Return (X, Y) of the center of cell containing provided text 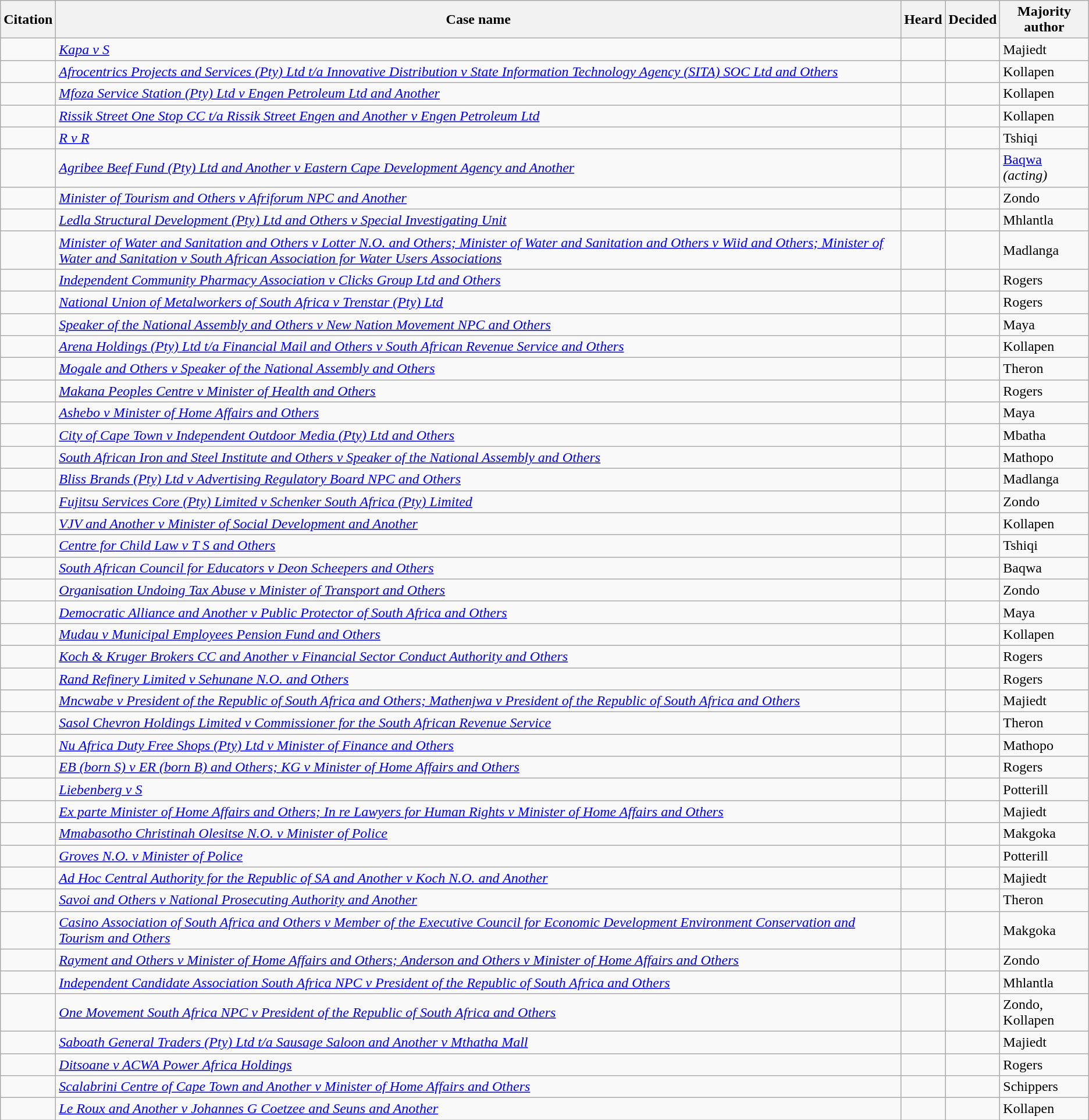
Baqwa (acting) (1044, 168)
Schippers (1044, 1087)
Agribee Beef Fund (Pty) Ltd and Another v Eastern Cape Development Agency and Another (478, 168)
Minister of Tourism and Others v Afriforum NPC and Another (478, 198)
Mogale and Others v Speaker of the National Assembly and Others (478, 369)
Bliss Brands (Pty) Ltd v Advertising Regulatory Board NPC and Others (478, 479)
Mncwabe v President of the Republic of South Africa and Others; Mathenjwa v President of the Republic of South Africa and Others (478, 701)
Groves N.O. v Minister of Police (478, 856)
Rand Refinery Limited v Sehunane N.O. and Others (478, 679)
Baqwa (1044, 568)
City of Cape Town v Independent Outdoor Media (Pty) Ltd and Others (478, 435)
Ditsoane v ACWA Power Africa Holdings (478, 1064)
Mudau v Municipal Employees Pension Fund and Others (478, 634)
Saboath General Traders (Pty) Ltd t/a Sausage Saloon and Another v Mthatha Mall (478, 1042)
Scalabrini Centre of Cape Town and Another v Minister of Home Affairs and Others (478, 1087)
Ashebo v Minister of Home Affairs and Others (478, 413)
Mbatha (1044, 435)
Rayment and Others v Minister of Home Affairs and Others; Anderson and Others v Minister of Home Affairs and Others (478, 960)
Organisation Undoing Tax Abuse v Minister of Transport and Others (478, 590)
Ex parte Minister of Home Affairs and Others; In re Lawyers for Human Rights v Minister of Home Affairs and Others (478, 812)
R v R (478, 138)
Zondo, Kollapen (1044, 1012)
Savoi and Others v National Prosecuting Authority and Another (478, 900)
Arena Holdings (Pty) Ltd t/a Financial Mail and Others v South African Revenue Service and Others (478, 347)
EB (born S) v ER (born B) and Others; KG v Minister of Home Affairs and Others (478, 767)
One Movement South Africa NPC v President of the Republic of South Africa and Others (478, 1012)
Fujitsu Services Core (Pty) Limited v Schenker South Africa (Pty) Limited (478, 502)
Koch & Kruger Brokers CC and Another v Financial Sector Conduct Authority and Others (478, 656)
South African Council for Educators v Deon Scheepers and Others (478, 568)
VJV and Another v Minister of Social Development and Another (478, 524)
Makana Peoples Centre v Minister of Health and Others (478, 391)
South African Iron and Steel Institute and Others v Speaker of the National Assembly and Others (478, 457)
Ad Hoc Central Authority for the Republic of SA and Another v Koch N.O. and Another (478, 878)
Liebenberg v S (478, 790)
Independent Candidate Association South Africa NPC v President of the Republic of South Africa and Others (478, 982)
Kapa v S (478, 49)
Mfoza Service Station (Pty) Ltd v Engen Petroleum Ltd and Another (478, 94)
Le Roux and Another v Johannes G Coetzee and Seuns and Another (478, 1109)
Afrocentrics Projects and Services (Pty) Ltd t/a Innovative Distribution v State Information Technology Agency (SITA) SOC Ltd and Others (478, 72)
Independent Community Pharmacy Association v Clicks Group Ltd and Others (478, 280)
Democratic Alliance and Another v Public Protector of South Africa and Others (478, 612)
Mmabasotho Christinah Olesitse N.O. v Minister of Police (478, 834)
Decided (973, 20)
Heard (923, 20)
Rissik Street One Stop CC t/a Rissik Street Engen and Another v Engen Petroleum Ltd (478, 116)
Ledla Structural Development (Pty) Ltd and Others v Special Investigating Unit (478, 220)
Majority author (1044, 20)
National Union of Metalworkers of South Africa v Trenstar (Pty) Ltd (478, 302)
Case name (478, 20)
Citation (28, 20)
Sasol Chevron Holdings Limited v Commissioner for the South African Revenue Service (478, 723)
Centre for Child Law v T S and Others (478, 546)
Speaker of the National Assembly and Others v New Nation Movement NPC and Others (478, 324)
Nu Africa Duty Free Shops (Pty) Ltd v Minister of Finance and Others (478, 745)
